Pinpoint the cell where the given text exists, returning its (x, y) midpoint coordinate. 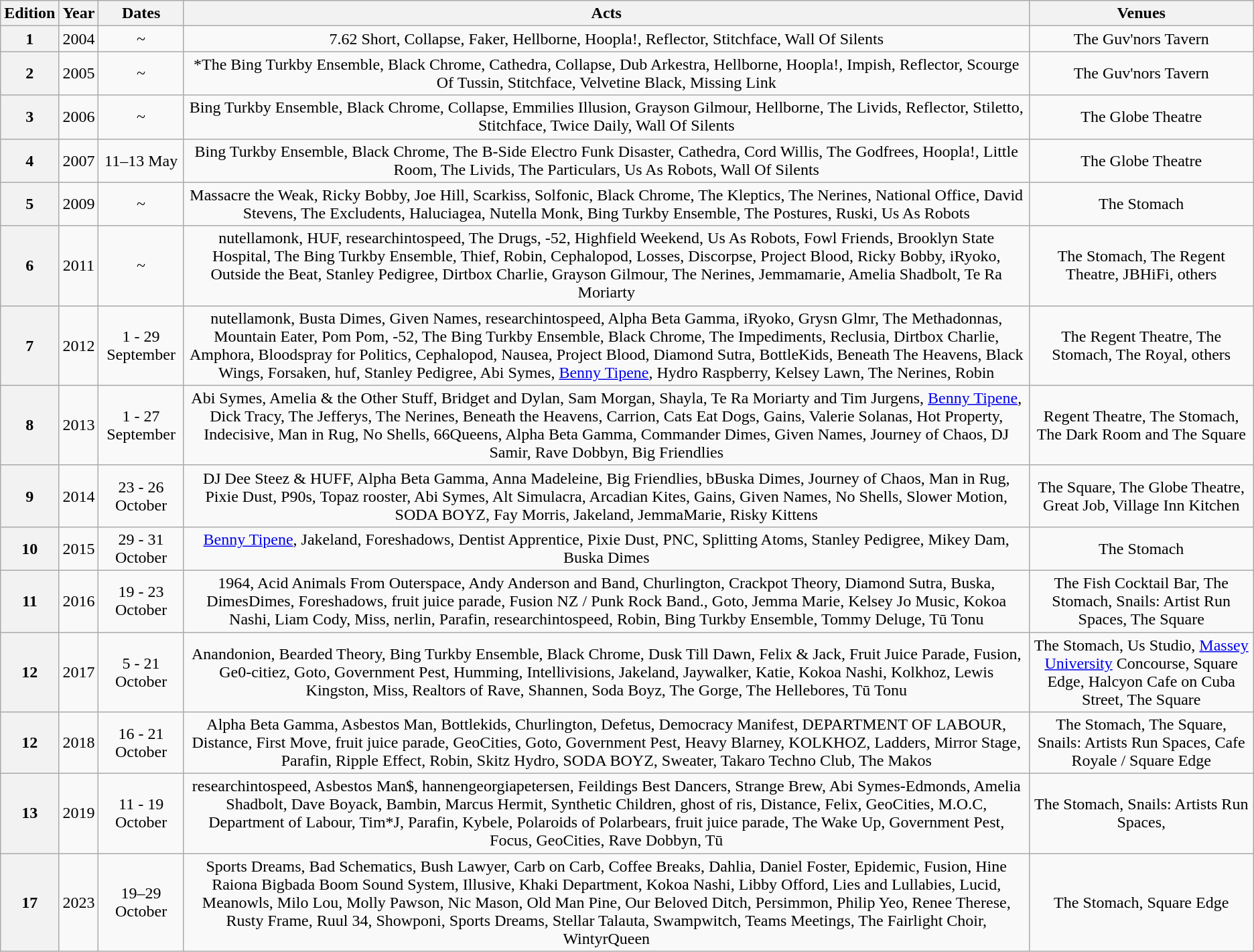
2 (29, 74)
2017 (79, 673)
7.62 Short, Collapse, Faker, Hellborne, Hoopla!, Reflector, Stitchface, Wall Of Silents (606, 39)
The Square, The Globe Theatre, Great Job, Village Inn Kitchen (1141, 496)
The Regent Theatre, The Stomach, The Royal, others (1141, 346)
4 (29, 161)
9 (29, 496)
Edition (29, 13)
The Stomach, The Regent Theatre, JBHiFi, others (1141, 265)
16 - 21 October (141, 743)
23 - 26 October (141, 496)
Dates (141, 13)
19–29 October (141, 902)
2012 (79, 346)
Benny Tipene, Jakeland, Foreshadows, Dentist Apprentice, Pixie Dust, PNC, Splitting Atoms, Stanley Pedigree, Mikey Dam, Buska Dimes (606, 548)
11–13 May (141, 161)
2014 (79, 496)
2018 (79, 743)
11 (29, 601)
7 (29, 346)
10 (29, 548)
Venues (1141, 13)
1 (29, 39)
2019 (79, 813)
8 (29, 425)
2007 (79, 161)
Year (79, 13)
2015 (79, 548)
2011 (79, 265)
2009 (79, 204)
5 - 21 October (141, 673)
Acts (606, 13)
The Stomach, Us Studio, Massey University Concourse, Square Edge, Halcyon Cafe on Cuba Street, The Square (1141, 673)
1 - 27 September (141, 425)
6 (29, 265)
The Stomach, Square Edge (1141, 902)
2023 (79, 902)
The Stomach, The Square, Snails: Artists Run Spaces, Cafe Royale / Square Edge (1141, 743)
2004 (79, 39)
5 (29, 204)
Regent Theatre, The Stomach, The Dark Room and The Square (1141, 425)
2016 (79, 601)
The Fish Cocktail Bar, The Stomach, Snails: Artist Run Spaces, The Square (1141, 601)
29 - 31 October (141, 548)
2013 (79, 425)
11 - 19 October (141, 813)
19 - 23 October (141, 601)
The Stomach, Snails: Artists Run Spaces, (1141, 813)
2005 (79, 74)
13 (29, 813)
1 - 29 September (141, 346)
3 (29, 117)
2006 (79, 117)
17 (29, 902)
